Output the [X, Y] coordinate of the center of the cell containing the given text.  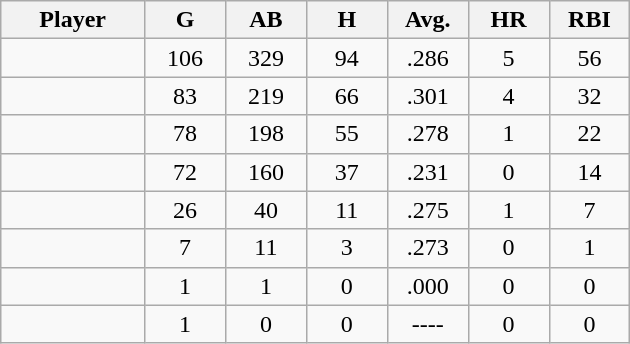
26 [186, 210]
83 [186, 96]
198 [266, 134]
3 [346, 248]
219 [266, 96]
94 [346, 58]
5 [508, 58]
.273 [428, 248]
.301 [428, 96]
.278 [428, 134]
Avg. [428, 20]
22 [590, 134]
.000 [428, 286]
14 [590, 172]
.286 [428, 58]
72 [186, 172]
Player [73, 20]
66 [346, 96]
55 [346, 134]
RBI [590, 20]
4 [508, 96]
32 [590, 96]
HR [508, 20]
160 [266, 172]
---- [428, 324]
.275 [428, 210]
40 [266, 210]
AB [266, 20]
37 [346, 172]
56 [590, 58]
H [346, 20]
78 [186, 134]
G [186, 20]
329 [266, 58]
106 [186, 58]
.231 [428, 172]
